Extract the (x, y) coordinate from the center of the cell holding the provided text.  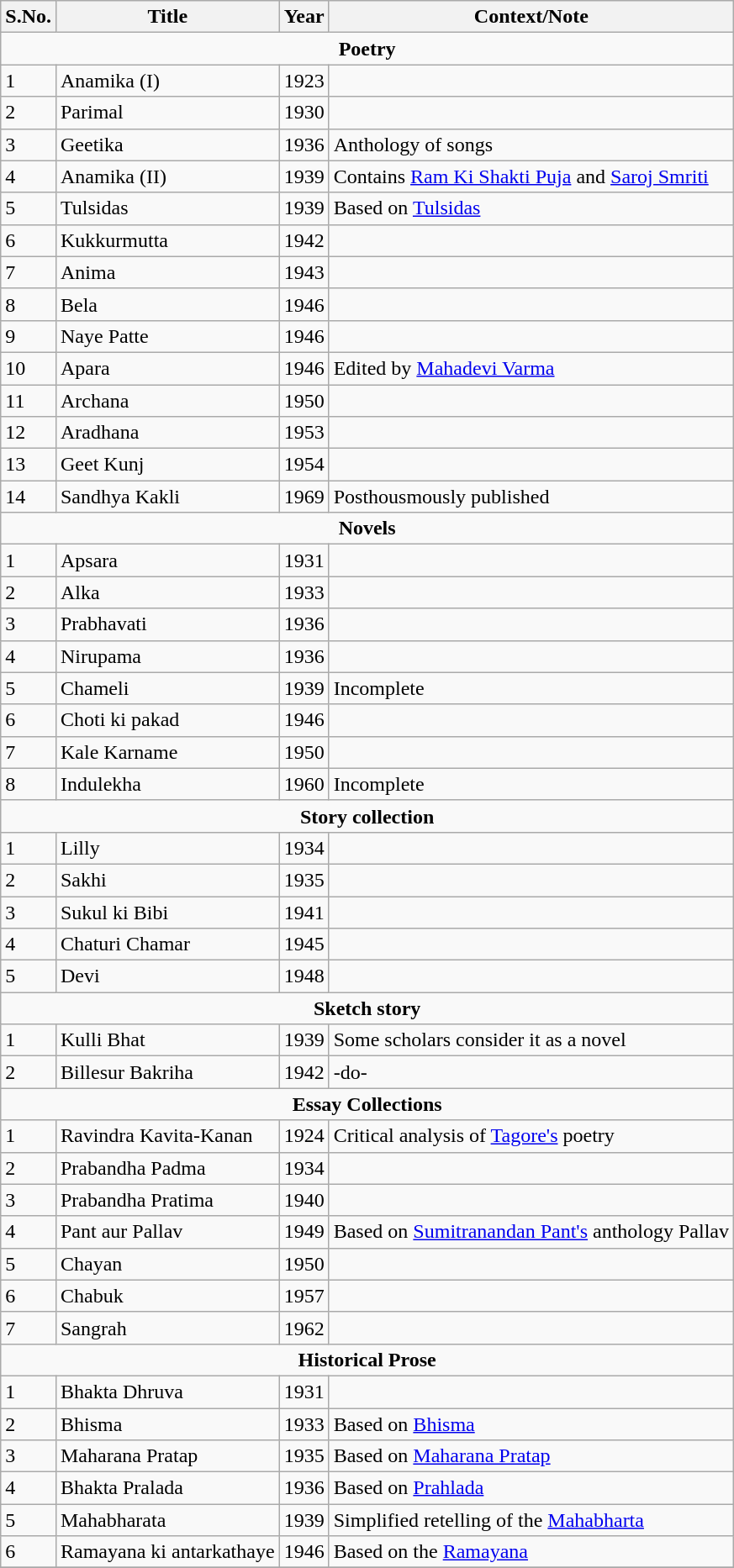
9 (29, 336)
Sukul ki Bibi (167, 912)
1945 (304, 944)
Anthology of songs (531, 145)
Chabuk (167, 1296)
1930 (304, 113)
1943 (304, 272)
Based on Sumitranandan Pant's anthology Pallav (531, 1232)
Essay Collections (367, 1104)
Indulekha (167, 784)
Geet Kunj (167, 465)
Historical Prose (367, 1360)
-do- (531, 1072)
1960 (304, 784)
Ramayana ki antarkathaye (167, 1552)
Sangrah (167, 1328)
Kulli Bhat (167, 1040)
Kale Karname (167, 752)
Geetika (167, 145)
Bela (167, 304)
Mahabharata (167, 1520)
Choti ki pakad (167, 720)
1954 (304, 465)
1948 (304, 976)
Devi (167, 976)
Aradhana (167, 433)
Based on Tulsidas (531, 208)
Maharana Pratap (167, 1456)
Lilly (167, 848)
Apara (167, 368)
Chameli (167, 688)
Chayan (167, 1264)
Bhisma (167, 1424)
Critical analysis of Tagore's poetry (531, 1136)
Poetry (367, 49)
Contains Ram Ki Shakti Puja and Saroj Smriti (531, 176)
1924 (304, 1136)
Based on Bhisma (531, 1424)
1962 (304, 1328)
Posthousmously published (531, 497)
1940 (304, 1200)
Billesur Bakriha (167, 1072)
Based on Maharana Pratap (531, 1456)
Alka (167, 592)
10 (29, 368)
Sketch story (367, 1008)
13 (29, 465)
Apsara (167, 560)
Chaturi Chamar (167, 944)
1949 (304, 1232)
Based on the Ramayana (531, 1552)
12 (29, 433)
Pant aur Pallav (167, 1232)
Prabhavati (167, 624)
11 (29, 401)
Simplified retelling of the Mahabharta (531, 1520)
Parimal (167, 113)
14 (29, 497)
Novels (367, 529)
Sandhya Kakli (167, 497)
1969 (304, 497)
Bhakta Pralada (167, 1488)
Anamika (I) (167, 81)
1953 (304, 433)
Naye Patte (167, 336)
Some scholars consider it as a novel (531, 1040)
Ravindra Kavita-Kanan (167, 1136)
Kukkurmutta (167, 240)
Anamika (II) (167, 176)
1923 (304, 81)
Year (304, 17)
Prabandha Pratima (167, 1200)
Title (167, 17)
Bhakta Dhruva (167, 1392)
Anima (167, 272)
Archana (167, 401)
Story collection (367, 816)
Tulsidas (167, 208)
Nirupama (167, 656)
Sakhi (167, 880)
1941 (304, 912)
Context/Note (531, 17)
1957 (304, 1296)
S.No. (29, 17)
Prabandha Padma (167, 1168)
Based on Prahlada (531, 1488)
Edited by Mahadevi Varma (531, 368)
